From the cell containing the given text, extract its center point as [X, Y] coordinate. 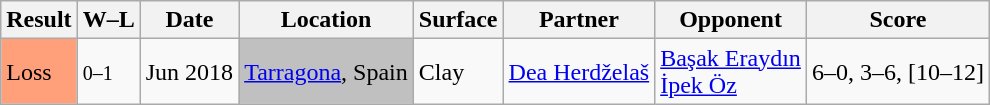
Başak Eraydın İpek Öz [731, 72]
6–0, 3–6, [10–12] [898, 72]
Jun 2018 [189, 72]
Date [189, 20]
Result [39, 20]
Opponent [731, 20]
W–L [108, 20]
Surface [458, 20]
0–1 [108, 72]
Dea Herdželaš [579, 72]
Location [326, 20]
Partner [579, 20]
Tarragona, Spain [326, 72]
Score [898, 20]
Loss [39, 72]
Clay [458, 72]
